Provide the (X, Y) coordinate of the cell's center where the given text is located.  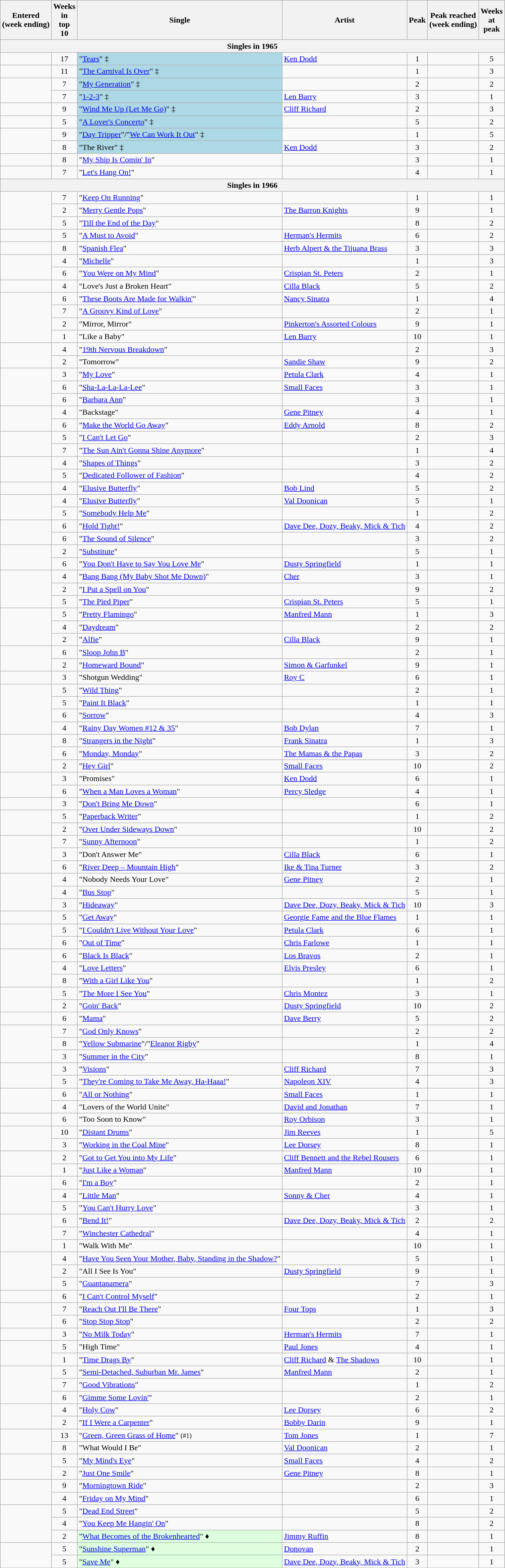
11 (64, 71)
Weeksatpeak (492, 20)
Pinkerton's Assorted Colours (345, 324)
"Yellow Submarine"/"Eleanor Rigby" (180, 1044)
"Get Away" (180, 917)
"Day Tripper"/"We Can Work It Out" ‡ (180, 134)
"Sha-La-La-La-Lee" (180, 387)
"Rainy Day Women #12 & 35" (180, 728)
Weeksintop10 (64, 20)
"Like a Baby" (180, 336)
"Working in the Coal Mine" (180, 1145)
"Guantanamera" (180, 1284)
"My Mind's Eye" (180, 1461)
"Hideaway" (180, 905)
13 (64, 1435)
"You Keep Me Hangin' On" (180, 1524)
"My Generation" ‡ (180, 84)
"Spanish Flea" (180, 248)
Four Tops (345, 1309)
"Gimme Some Lovin'" (180, 1397)
17 (64, 59)
"I'm a Boy" (180, 1182)
"They're Coming to Take Me Away, Ha-Haaa!" (180, 1082)
"God Only Knows" (180, 1031)
"Out of Time" (180, 943)
"Friday on My Mind" (180, 1498)
"Winchester Cathedral" (180, 1233)
"River Deep – Mountain High" (180, 867)
Los Bravos (345, 955)
Paul Jones (345, 1347)
"Pretty Flamingo" (180, 614)
"Somebody Help Me" (180, 513)
"Keep On Running" (180, 198)
"Sunny Afternoon" (180, 842)
"You Were on My Mind" (180, 273)
Bob Dylan (345, 728)
Percy Sledge (345, 791)
Roy Orbison (345, 1119)
"Got to Get You into My Life" (180, 1157)
"Tears" ‡ (180, 59)
"Tomorrow" (180, 362)
"Reach Out I'll Be There" (180, 1309)
Artist (345, 20)
"Save Me" ♦ (180, 1561)
"Let's Hang On!" (180, 172)
"Till the End of the Day" (180, 223)
"Merry Gentle Pops" (180, 210)
"Just Like a Woman" (180, 1170)
David and Jonathan (345, 1107)
Cliff Bennett and the Rebel Rousers (345, 1157)
"Stop Stop Stop" (180, 1321)
Jim Reeves (345, 1132)
"Mirror, Mirror" (180, 324)
"What Becomes of the Brokenhearted" ♦ (180, 1536)
"A Groovy Kind of Love" (180, 311)
Elvis Presley (345, 968)
"Sorrow" (180, 715)
"The Pied Piper" (180, 602)
Entered(week ending) (26, 20)
Georgie Fame and the Blue Flames (345, 917)
"Holy Cow" (180, 1410)
"Alfie" (180, 640)
Singles in 1966 (253, 185)
"Nobody Needs Your Love" (180, 880)
"What Would I Be" (180, 1448)
Chris Montez (345, 993)
"I Can't Let Go" (180, 438)
"Little Man" (180, 1195)
"No Milk Today" (180, 1334)
"1-2-3" ‡ (180, 97)
"Michelle" (180, 261)
"A Lover's Concerto" ‡ (180, 122)
"The Carnival Is Over" ‡ (180, 71)
Singles in 1965 (253, 46)
The Mamas & the Papas (345, 753)
"Hey Girl" (180, 766)
"All I See Is You" (180, 1271)
"Don't Answer Me" (180, 854)
"Lovers of the World Unite" (180, 1107)
Sandie Shaw (345, 362)
Roy C (345, 677)
"Make the World Go Away" (180, 425)
"These Boots Are Made for Walkin'" (180, 299)
"Shotgun Wedding" (180, 677)
"Shapes of Things" (180, 463)
"Time Drags By" (180, 1359)
"I Can't Control Myself" (180, 1296)
Cliff Richard & The Shadows (345, 1359)
"19th Nervous Breakdown" (180, 349)
"High Time" (180, 1347)
"Morningtown Ride" (180, 1486)
Peak (417, 20)
"All or Nothing" (180, 1094)
"Have You Seen Your Mother, Baby, Standing in the Shadow?" (180, 1258)
"Walk With Me" (180, 1246)
Herb Alpert & the Tijuana Brass (345, 248)
"Goin' Back" (180, 1006)
"Wild Thing" (180, 690)
"You Don't Have to Say You Love Me" (180, 564)
"Bus Stop" (180, 892)
"Visions" (180, 1069)
"My Love" (180, 374)
"Just One Smile" (180, 1473)
"Too Soon to Know" (180, 1119)
"Love Letters" (180, 968)
"Paperback Writer" (180, 817)
"Semi-Detached, Suburban Mr. James" (180, 1372)
"Barbara Ann" (180, 400)
"The Sun Ain't Gonna Shine Anymore" (180, 450)
"Promises" (180, 778)
"Black Is Black" (180, 955)
"Sunshine Superman" ♦ (180, 1549)
"Sloop John B" (180, 652)
"Green, Green Grass of Home" (#1) (180, 1435)
Simon & Garfunkel (345, 665)
"Dead End Street" (180, 1511)
Napoleon XIV (345, 1082)
Bob Lind (345, 488)
"Love's Just a Broken Heart" (180, 286)
"Substitute" (180, 551)
"Wind Me Up (Let Me Go)" ‡ (180, 109)
Eddy Arnold (345, 425)
"Monday, Monday" (180, 753)
Chris Farlowe (345, 943)
"Bend It!" (180, 1221)
"Summer in the City" (180, 1056)
"The Sound of Silence" (180, 538)
"A Must to Avoid" (180, 236)
"Paint It Black" (180, 703)
Sonny & Cher (345, 1195)
Cher (345, 576)
Nancy Sinatra (345, 299)
"The River" ‡ (180, 147)
Donovan (345, 1549)
Frank Sinatra (345, 741)
Bobby Darin (345, 1423)
"The More I See You" (180, 993)
"Mama" (180, 1019)
"Distant Drums" (180, 1132)
Single (180, 20)
"Backstage" (180, 412)
Tom Jones (345, 1435)
"Over Under Sideways Down" (180, 829)
"I Put a Spell on You" (180, 589)
"Homeward Bound" (180, 665)
"If I Were a Carpenter" (180, 1423)
"Good Vibrations" (180, 1385)
"Strangers in the Night" (180, 741)
"Don't Bring Me Down" (180, 804)
"Daydream" (180, 627)
The Barron Knights (345, 210)
Dave Berry (345, 1019)
"My Ship Is Comin' In" (180, 160)
"Hold Tight!" (180, 526)
"With a Girl Like You" (180, 980)
Peak reached(week ending) (453, 20)
"When a Man Loves a Woman" (180, 791)
Jimmy Ruffin (345, 1536)
"Bang Bang (My Baby Shot Me Down)" (180, 576)
"Dedicated Follower of Fashion" (180, 475)
"I Couldn't Live Without Your Love" (180, 930)
Ike & Tina Turner (345, 867)
"You Can't Hurry Love" (180, 1208)
